Return the [X, Y] coordinate for the center point of the cell that contains the specified text.  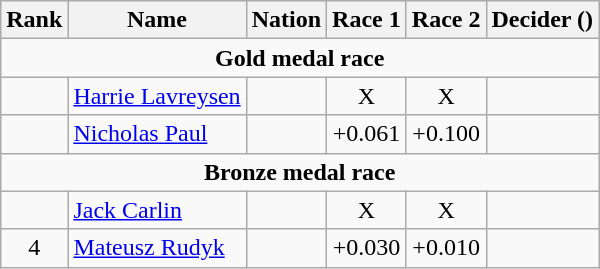
Decider () [542, 20]
Nicholas Paul [157, 134]
Race 2 [446, 20]
Jack Carlin [157, 210]
+0.100 [446, 134]
Harrie Lavreysen [157, 96]
+0.010 [446, 248]
Mateusz Rudyk [157, 248]
Race 1 [367, 20]
+0.030 [367, 248]
+0.061 [367, 134]
Name [157, 20]
Rank [34, 20]
Nation [286, 20]
4 [34, 248]
Gold medal race [300, 58]
Bronze medal race [300, 172]
